Output the (x, y) coordinate of the center of the cell containing the given text.  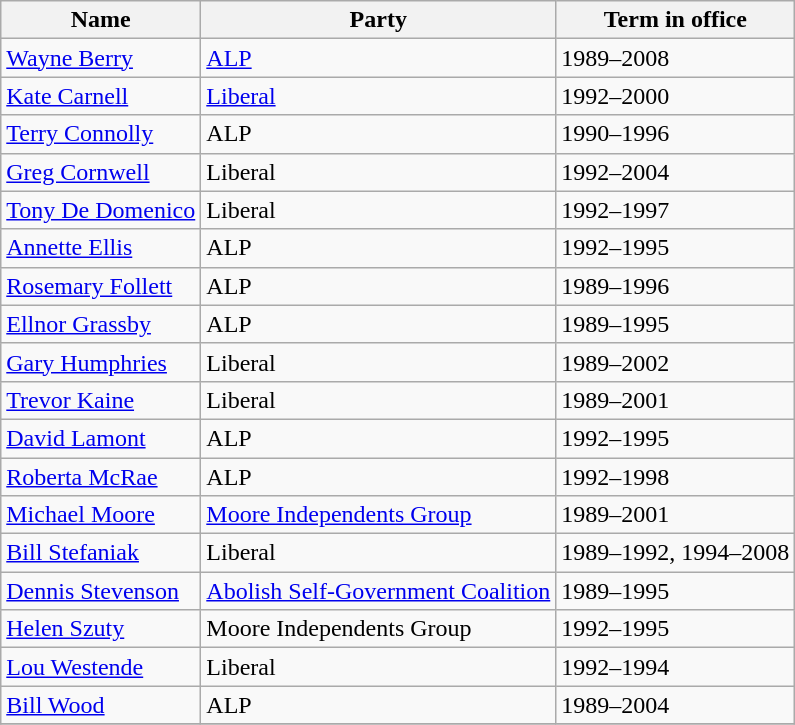
Ellnor Grassby (101, 324)
Bill Stefaniak (101, 553)
1990–1996 (676, 134)
1989–2004 (676, 705)
1989–2002 (676, 362)
Dennis Stevenson (101, 591)
1992–1997 (676, 210)
Trevor Kaine (101, 400)
Bill Wood (101, 705)
Annette Ellis (101, 248)
1989–1992, 1994–2008 (676, 553)
Helen Szuty (101, 629)
1989–2008 (676, 58)
Terry Connolly (101, 134)
Rosemary Follett (101, 286)
1992–1994 (676, 667)
Michael Moore (101, 515)
1992–2000 (676, 96)
Roberta McRae (101, 477)
1992–2004 (676, 172)
Wayne Berry (101, 58)
1989–1996 (676, 286)
1992–1998 (676, 477)
Party (378, 20)
Name (101, 20)
Abolish Self-Government Coalition (378, 591)
Term in office (676, 20)
Lou Westende (101, 667)
Greg Cornwell (101, 172)
David Lamont (101, 438)
Gary Humphries (101, 362)
Tony De Domenico (101, 210)
Kate Carnell (101, 96)
